Return the (X, Y) coordinate for the center point of the cell that contains the specified text.  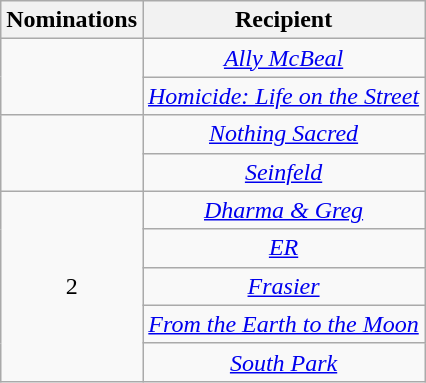
Frasier (283, 286)
South Park (283, 362)
Nothing Sacred (283, 134)
Ally McBeal (283, 58)
From the Earth to the Moon (283, 324)
Recipient (283, 20)
Homicide: Life on the Street (283, 96)
2 (72, 286)
Dharma & Greg (283, 210)
ER (283, 248)
Nominations (72, 20)
Seinfeld (283, 172)
